Output the [X, Y] coordinate of the center of the cell containing the given text.  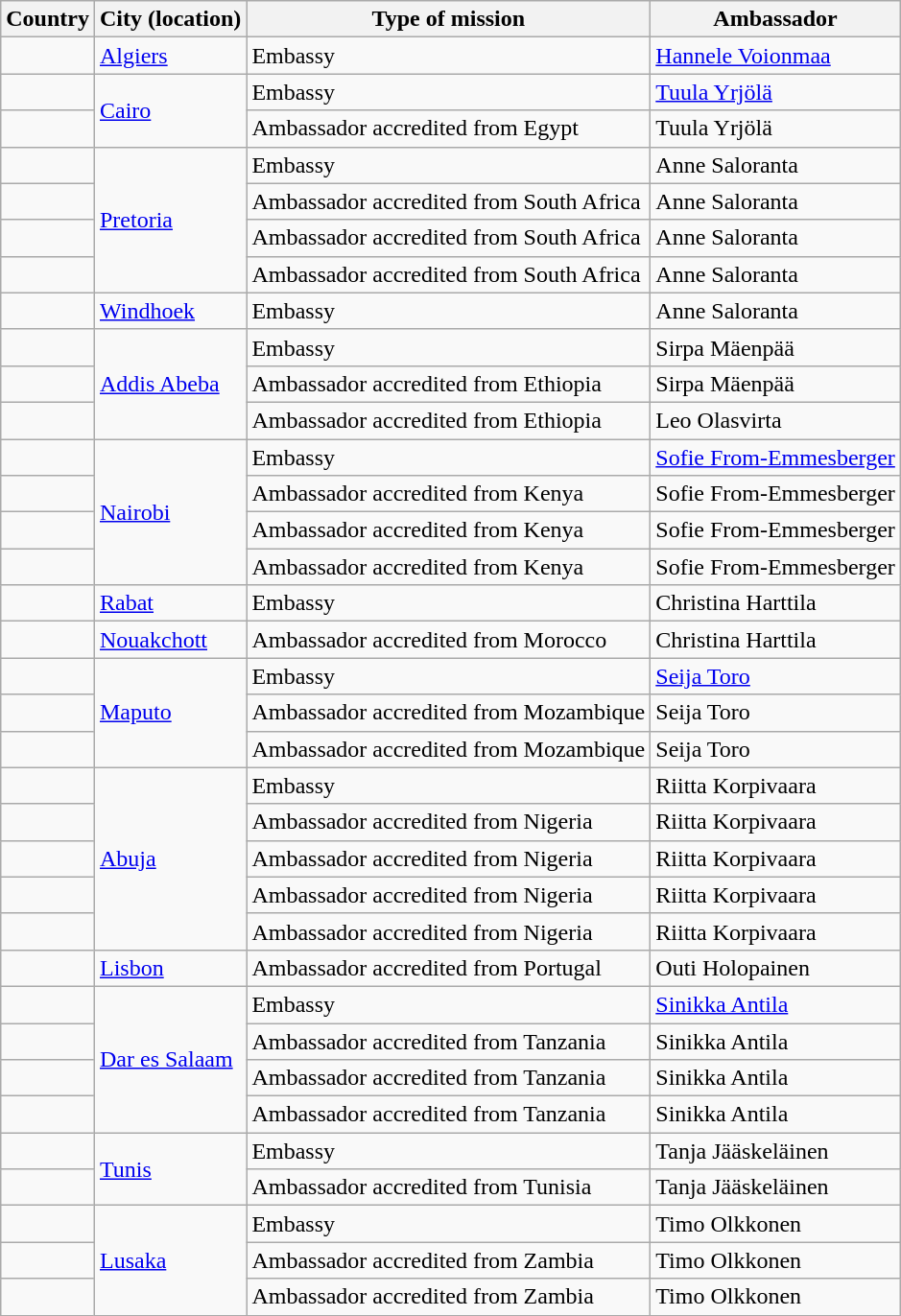
Outi Holopainen [775, 968]
Algiers [170, 56]
Rabat [170, 603]
Nairobi [170, 512]
Maputo [170, 713]
Type of mission [449, 19]
Tunis [170, 1169]
Lusaka [170, 1260]
Nouakchott [170, 640]
Country [48, 19]
Windhoek [170, 311]
Pretoria [170, 220]
Ambassador accredited from Egypt [449, 129]
Ambassador accredited from Tunisia [449, 1187]
Addis Abeba [170, 384]
Leo Olasvirta [775, 420]
City (location) [170, 19]
Cairo [170, 110]
Lisbon [170, 968]
Abuja [170, 858]
Hannele Voionmaa [775, 56]
Ambassador [775, 19]
Ambassador accredited from Morocco [449, 640]
Dar es Salaam [170, 1059]
Ambassador accredited from Portugal [449, 968]
